For the text-containing cell, return its midpoint in (X, Y) coordinate format. 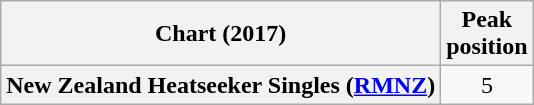
New Zealand Heatseeker Singles (RMNZ) (221, 85)
5 (487, 85)
Chart (2017) (221, 34)
Peakposition (487, 34)
